Search for the cell housing the specified text and yield its [X, Y] center coordinate. 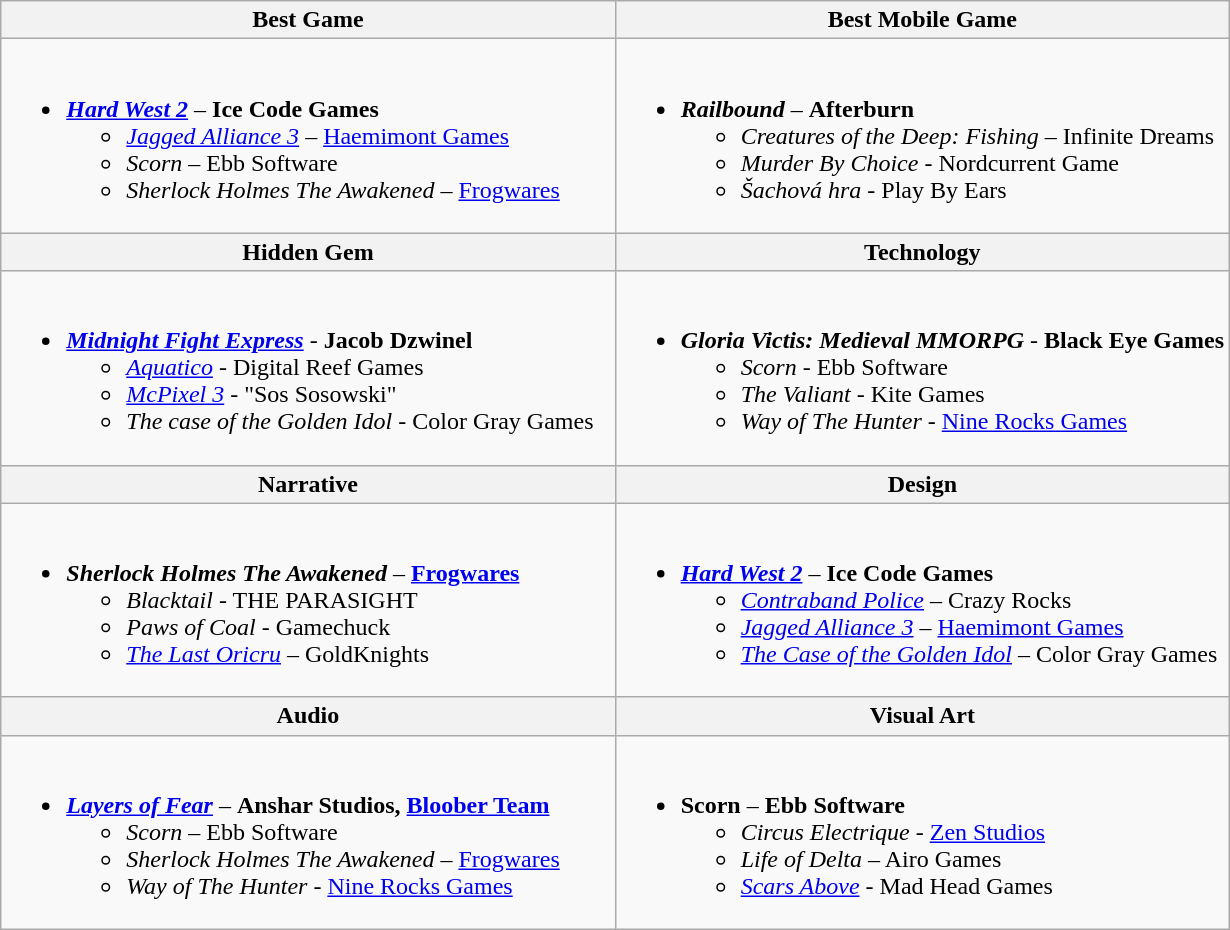
Narrative [308, 484]
Best Mobile Game [922, 20]
Best Game [308, 20]
Visual Art [922, 716]
Hard West 2 – Ice Code Games Contraband Police – Crazy Rocks Jagged Alliance 3 – Haemimont Games The Case of the Golden Idol – Color Gray Games [922, 600]
Sherlock Holmes The Awakened – Frogwares Blacktail - THE PARASIGHT Paws of Coal - Gamechuck The Last Oricru – GoldKnights [308, 600]
Scorn – Ebb Software Circus Electrique - Zen Studios Life of Delta – Airo Games Scars Above - Mad Head Games [922, 832]
Gloria Victis: Medieval MMORPG - Black Eye Games Scorn - Ebb Software The Valiant - Kite Games Way of The Hunter - Nine Rocks Games [922, 368]
Railbound – Afterburn Creatures of the Deep: Fishing – Infinite Dreams Murder By Choice - Nordcurrent Game Šachová hra - Play By Ears [922, 136]
Hidden Gem [308, 252]
Layers of Fear – Anshar Studios, Bloober Team Scorn – Ebb Software Sherlock Holmes The Awakened – Frogwares Way of The Hunter - Nine Rocks Games [308, 832]
Midnight Fight Express - Jacob Dzwinel Aquatico - Digital Reef Games McPixel 3 - "Sos Sosowski" The case of the Golden Idol - Color Gray Games [308, 368]
Technology [922, 252]
Audio [308, 716]
Hard West 2 – Ice Code Games Jagged Alliance 3 – Haemimont Games Scorn – Ebb Software Sherlock Holmes The Awakened – Frogwares [308, 136]
Design [922, 484]
